Return (x, y) of the center of cell containing provided text 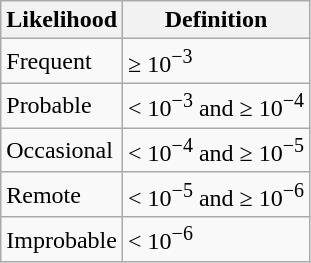
Probable (62, 106)
< 10−6 (216, 240)
Definition (216, 20)
< 10−5 and ≥ 10−6 (216, 194)
< 10−3 and ≥ 10−4 (216, 106)
Frequent (62, 62)
Improbable (62, 240)
Likelihood (62, 20)
Remote (62, 194)
Occasional (62, 150)
< 10−4 and ≥ 10−5 (216, 150)
≥ 10−3 (216, 62)
